Locate the cell with the specified text and output its (X, Y) center coordinate. 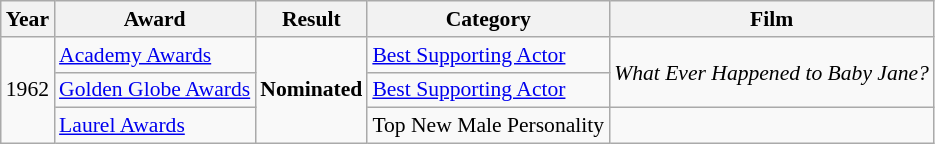
Golden Globe Awards (154, 90)
What Ever Happened to Baby Jane? (772, 72)
Award (154, 19)
Category (488, 19)
Nominated (311, 90)
1962 (28, 90)
Result (311, 19)
Top New Male Personality (488, 126)
Laurel Awards (154, 126)
Year (28, 19)
Film (772, 19)
Academy Awards (154, 55)
